Capture the cell that displays the provided text and extract its (X, Y) central coordinate. 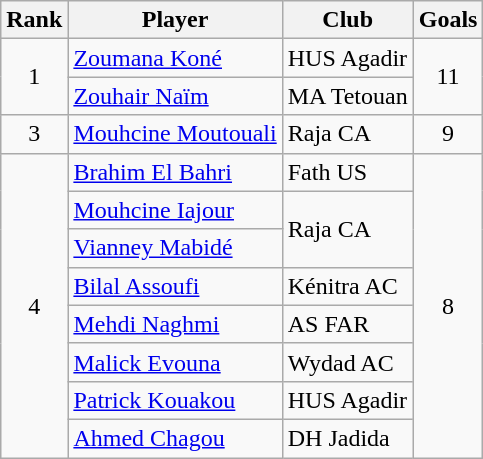
Player (175, 20)
Club (348, 20)
Vianney Mabidé (175, 248)
11 (448, 77)
Bilal Assoufi (175, 286)
Zouhair Naïm (175, 96)
AS FAR (348, 324)
Mouhcine Moutouali (175, 134)
Wydad AC (348, 362)
Brahim El Bahri (175, 172)
3 (34, 134)
Patrick Kouakou (175, 400)
1 (34, 77)
Mehdi Naghmi (175, 324)
Fath US (348, 172)
Zoumana Koné (175, 58)
Ahmed Chagou (175, 438)
Mouhcine Iajour (175, 210)
8 (448, 305)
Rank (34, 20)
Goals (448, 20)
4 (34, 305)
Kénitra AC (348, 286)
DH Jadida (348, 438)
9 (448, 134)
MA Tetouan (348, 96)
Malick Evouna (175, 362)
